Extract the (X, Y) coordinate from the center of the cell holding the provided text.  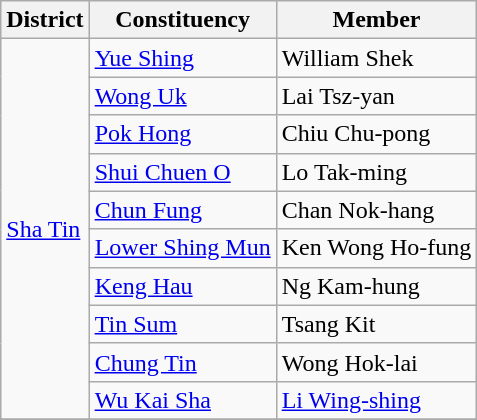
Wu Kai Sha (182, 400)
Chung Tin (182, 362)
Tsang Kit (376, 324)
William Shek (376, 58)
Ng Kam-hung (376, 286)
Chun Fung (182, 210)
Lower Shing Mun (182, 248)
Lo Tak-ming (376, 172)
Chiu Chu-pong (376, 134)
Shui Chuen O (182, 172)
Yue Shing (182, 58)
Li Wing-shing (376, 400)
Wong Uk (182, 96)
Pok Hong (182, 134)
Sha Tin (45, 230)
Member (376, 20)
Tin Sum (182, 324)
Constituency (182, 20)
Lai Tsz-yan (376, 96)
Wong Hok-lai (376, 362)
Keng Hau (182, 286)
Ken Wong Ho-fung (376, 248)
Chan Nok-hang (376, 210)
District (45, 20)
